For the text-containing cell, return its midpoint in [x, y] coordinate format. 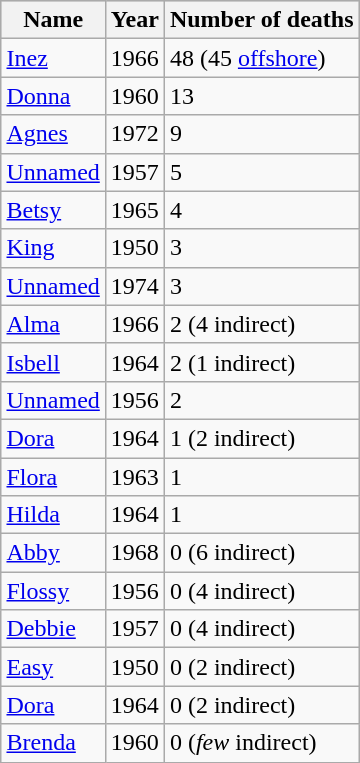
Year [134, 20]
Easy [53, 667]
Inez [53, 58]
Betsy [53, 210]
King [53, 248]
5 [262, 172]
48 (45 offshore) [262, 58]
Agnes [53, 134]
2 (4 indirect) [262, 324]
Number of deaths [262, 20]
Flossy [53, 591]
1972 [134, 134]
Alma [53, 324]
2 [262, 400]
0 (few indirect) [262, 743]
9 [262, 134]
Donna [53, 96]
1 (2 indirect) [262, 438]
13 [262, 96]
Hilda [53, 515]
1974 [134, 286]
Name [53, 20]
1968 [134, 553]
1965 [134, 210]
0 (6 indirect) [262, 553]
Isbell [53, 362]
Flora [53, 477]
2 (1 indirect) [262, 362]
Abby [53, 553]
Debbie [53, 629]
Brenda [53, 743]
1963 [134, 477]
4 [262, 210]
